Find where the given text appears and provide that cell's center as (X, Y) coordinate. 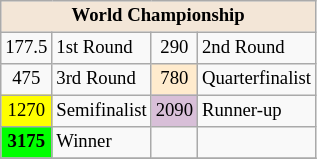
Semifinalist (102, 112)
1270 (26, 112)
177.5 (26, 48)
Winner (102, 142)
1st Round (102, 48)
475 (26, 80)
2090 (174, 112)
Quarterfinalist (257, 80)
780 (174, 80)
Runner-up (257, 112)
World Championship (158, 16)
3175 (26, 142)
2nd Round (257, 48)
290 (174, 48)
3rd Round (102, 80)
